Locate the cell with the specified text and output its [X, Y] center coordinate. 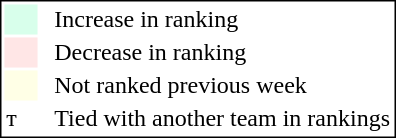
Decrease in ranking [222, 53]
Not ranked previous week [222, 85]
т [22, 119]
Increase in ranking [222, 19]
Tied with another team in rankings [222, 119]
